Capture the cell that displays the provided text and extract its [x, y] central coordinate. 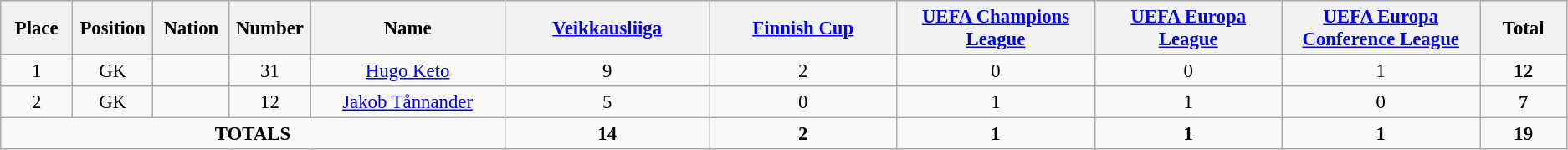
TOTALS [253, 134]
Finnish Cup [803, 28]
Number [269, 28]
9 [607, 71]
31 [269, 71]
UEFA Champions League [996, 28]
Name [407, 28]
Position [113, 28]
Jakob Tånnander [407, 102]
Veikkausliiga [607, 28]
19 [1524, 134]
Hugo Keto [407, 71]
UEFA Europa Conference League [1381, 28]
14 [607, 134]
UEFA Europa League [1188, 28]
5 [607, 102]
Total [1524, 28]
7 [1524, 102]
Nation [191, 28]
Place [37, 28]
